Scan for the cell matching the given text and deliver its (x, y) coordinate at center. 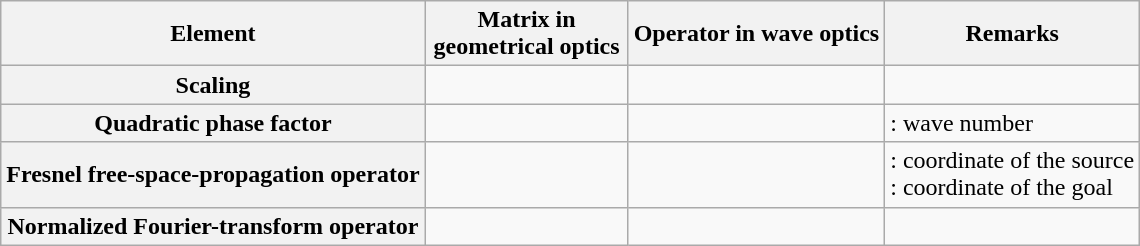
Remarks (1012, 34)
Matrix in geometrical optics (526, 34)
Normalized Fourier-transform operator (213, 226)
Scaling (213, 85)
: coordinate of the source: coordinate of the goal (1012, 174)
Operator in wave optics (756, 34)
: wave number (1012, 123)
Element (213, 34)
Fresnel free-space-propagation operator (213, 174)
Quadratic phase factor (213, 123)
